Return (X, Y) of the center of cell containing provided text 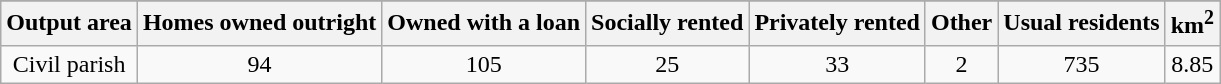
Output area (70, 24)
2 (961, 64)
25 (668, 64)
Other (961, 24)
Usual residents (1082, 24)
33 (838, 64)
8.85 (1192, 64)
735 (1082, 64)
94 (259, 64)
Owned with a loan (484, 24)
Homes owned outright (259, 24)
km2 (1192, 24)
Socially rented (668, 24)
Civil parish (70, 64)
Privately rented (838, 24)
105 (484, 64)
